Return the (X, Y) coordinate for the center point of the cell that contains the specified text.  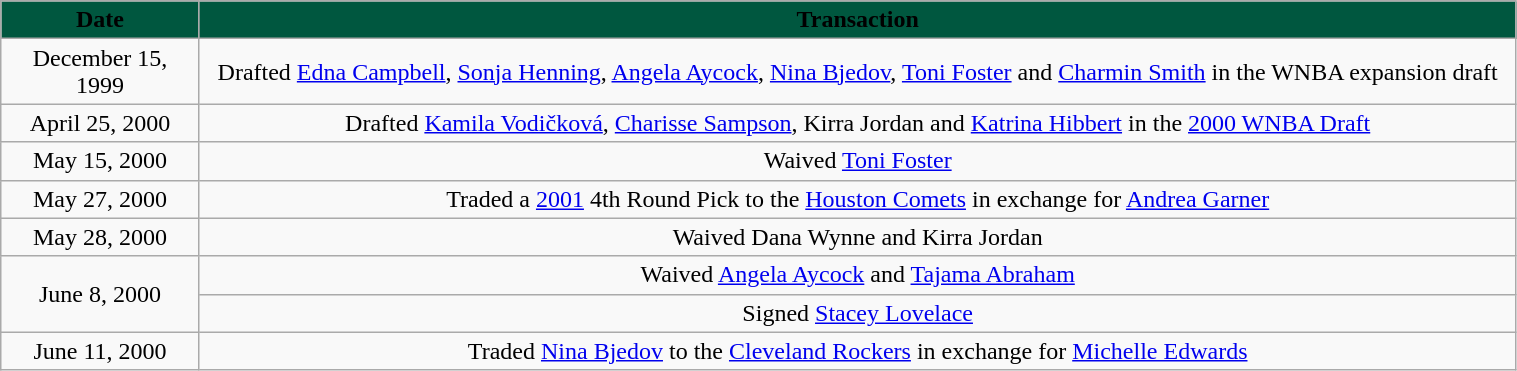
Drafted Edna Campbell, Sonja Henning, Angela Aycock, Nina Bjedov, Toni Foster and Charmin Smith in the WNBA expansion draft (858, 72)
December 15, 1999 (100, 72)
May 27, 2000 (100, 199)
Date (100, 20)
Traded a 2001 4th Round Pick to the Houston Comets in exchange for Andrea Garner (858, 199)
Signed Stacey Lovelace (858, 313)
Transaction (858, 20)
Waived Toni Foster (858, 161)
Drafted Kamila Vodičková, Charisse Sampson, Kirra Jordan and Katrina Hibbert in the 2000 WNBA Draft (858, 123)
June 11, 2000 (100, 351)
Waived Angela Aycock and Tajama Abraham (858, 275)
May 28, 2000 (100, 237)
April 25, 2000 (100, 123)
June 8, 2000 (100, 294)
May 15, 2000 (100, 161)
Traded Nina Bjedov to the Cleveland Rockers in exchange for Michelle Edwards (858, 351)
Waived Dana Wynne and Kirra Jordan (858, 237)
